Extract the [x, y] coordinate from the center of the cell holding the provided text.  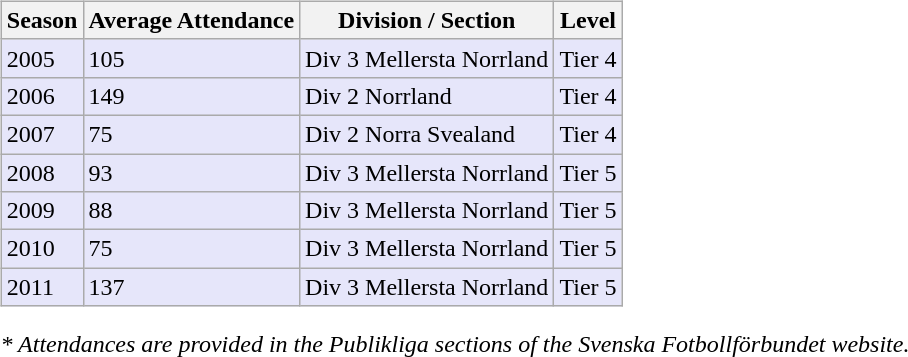
149 [192, 96]
105 [192, 58]
Div 2 Norra Svealand [427, 134]
Div 2 Norrland [427, 96]
Division / Section [427, 20]
Level [588, 20]
Season [42, 20]
137 [192, 287]
2006 [42, 96]
2008 [42, 173]
Average Attendance [192, 20]
2009 [42, 211]
93 [192, 173]
2011 [42, 287]
88 [192, 211]
2005 [42, 58]
2010 [42, 249]
2007 [42, 134]
